Return the [X, Y] coordinate for the center point of the cell that contains the specified text.  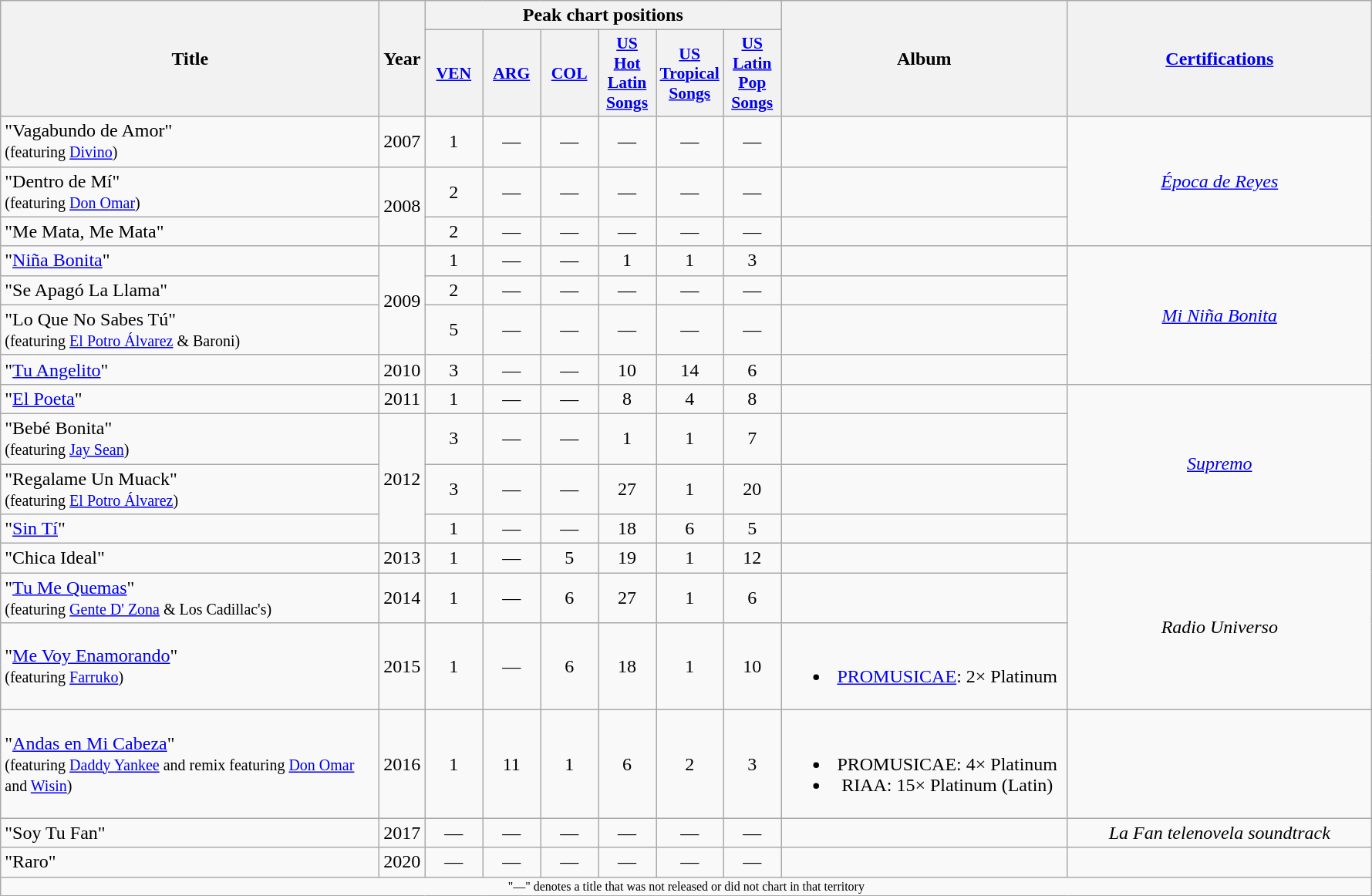
2015 [403, 666]
"Se Apagó La Llama" [190, 290]
"Soy Tu Fan" [190, 833]
2012 [403, 478]
"El Poeta" [190, 399]
"Niña Bonita" [190, 261]
"Dentro de Mí" (featuring Don Omar) [190, 191]
ARG [512, 73]
19 [628, 558]
"Chica Ideal" [190, 558]
"Tu Angelito" [190, 369]
2009 [403, 301]
11 [512, 764]
2014 [403, 598]
Peak chart positions [603, 15]
2013 [403, 558]
US Hot Latin Songs [628, 73]
"Lo Que No Sabes Tú" (featuring El Potro Álvarez & Baroni) [190, 330]
US Tropical Songs [689, 73]
2008 [403, 207]
"Sin Tí" [190, 529]
20 [753, 489]
2020 [403, 862]
"Andas en Mi Cabeza" (featuring Daddy Yankee and remix featuring Don Omar and Wisin) [190, 764]
"Tu Me Quemas" (featuring Gente D' Zona & Los Cadillac's) [190, 598]
Title [190, 59]
Certifications [1220, 59]
Mi Niña Bonita [1220, 315]
2007 [403, 142]
US Latin Pop Songs [753, 73]
"Vagabundo de Amor" (featuring Divino) [190, 142]
14 [689, 369]
"Me Voy Enamorando" (featuring Farruko) [190, 666]
Year [403, 59]
2017 [403, 833]
4 [689, 399]
Época de Reyes [1220, 181]
COL [569, 73]
PROMUSICAE: 4× PlatinumRIAA: 15× Platinum (Latin) [924, 764]
Supremo [1220, 463]
"Regalame Un Muack" (featuring El Potro Álvarez) [190, 489]
Radio Universo [1220, 627]
2010 [403, 369]
VEN [453, 73]
2016 [403, 764]
"Me Mata, Me Mata" [190, 231]
2011 [403, 399]
"Raro" [190, 862]
La Fan telenovela soundtrack [1220, 833]
7 [753, 438]
"Bebé Bonita" (featuring Jay Sean) [190, 438]
"—" denotes a title that was not released or did not chart in that territory [686, 886]
Album [924, 59]
PROMUSICAE: 2× Platinum [924, 666]
12 [753, 558]
